Detect which cell encompasses the target text, then output its [X, Y] center coordinate. 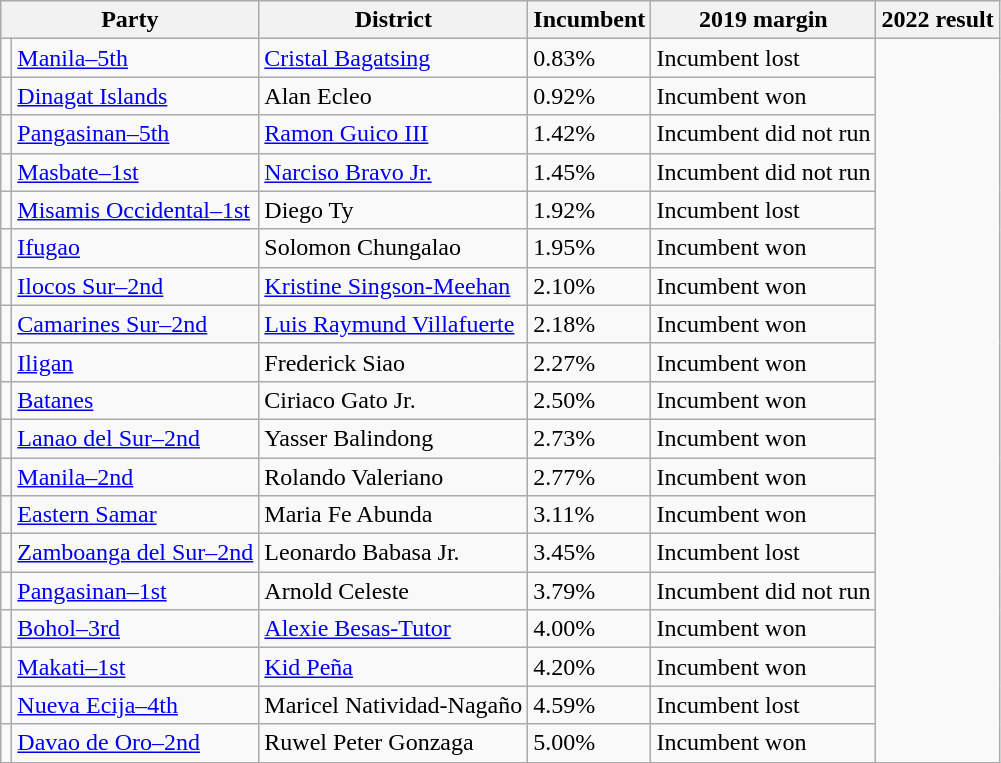
3.45% [590, 553]
1.95% [590, 248]
Kid Peña [394, 667]
Misamis Occidental–1st [136, 210]
Diego Ty [394, 210]
Lanao del Sur–2nd [136, 438]
Maria Fe Abunda [394, 515]
Alan Ecleo [394, 96]
1.92% [590, 210]
Luis Raymund Villafuerte [394, 324]
2.50% [590, 400]
Ruwel Peter Gonzaga [394, 743]
Makati–1st [136, 667]
Masbate–1st [136, 172]
Eastern Samar [136, 515]
2.77% [590, 477]
4.00% [590, 629]
Nueva Ecija–4th [136, 705]
Cristal Bagatsing [394, 58]
Zamboanga del Sur–2nd [136, 553]
Pangasinan–1st [136, 591]
Manila–5th [136, 58]
0.92% [590, 96]
Davao de Oro–2nd [136, 743]
Incumbent [590, 20]
Batanes [136, 400]
Narciso Bravo Jr. [394, 172]
Alexie Besas-Tutor [394, 629]
Dinagat Islands [136, 96]
2.27% [590, 362]
2022 result [938, 20]
4.20% [590, 667]
Maricel Natividad-Nagaño [394, 705]
2.10% [590, 286]
1.42% [590, 134]
Ramon Guico III [394, 134]
Ilocos Sur–2nd [136, 286]
Pangasinan–5th [136, 134]
Manila–2nd [136, 477]
Party [130, 20]
3.79% [590, 591]
Leonardo Babasa Jr. [394, 553]
Bohol–3rd [136, 629]
Yasser Balindong [394, 438]
Ifugao [136, 248]
Frederick Siao [394, 362]
5.00% [590, 743]
2019 margin [764, 20]
Rolando Valeriano [394, 477]
2.18% [590, 324]
Kristine Singson-Meehan [394, 286]
1.45% [590, 172]
4.59% [590, 705]
Camarines Sur–2nd [136, 324]
3.11% [590, 515]
Iligan [136, 362]
2.73% [590, 438]
Solomon Chungalao [394, 248]
District [394, 20]
Ciriaco Gato Jr. [394, 400]
0.83% [590, 58]
Arnold Celeste [394, 591]
